Pinpoint the cell where the given text exists, returning its (x, y) midpoint coordinate. 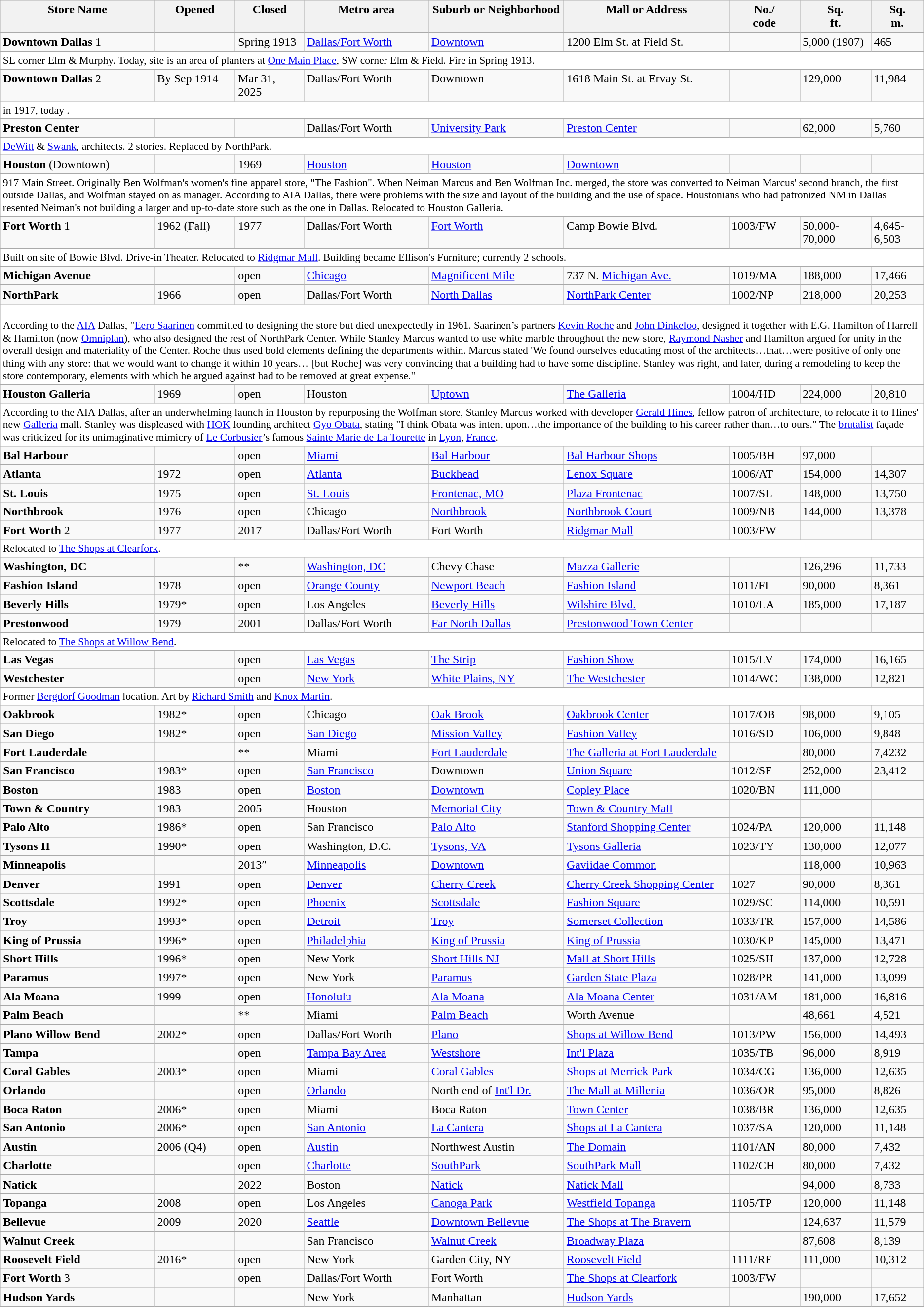
Fashion Square (646, 902)
130,000 (836, 846)
1997* (195, 978)
Garden City, NY (496, 1260)
16,816 (897, 997)
2006 (Q4) (195, 1147)
Michigan Avenue (77, 275)
16,165 (897, 659)
1978 (195, 585)
224,000 (836, 393)
SE corner Elm & Murphy. Today, site is an area of planters at One Main Place, SW corner Elm & Field. Fire in Spring 1913. (462, 60)
The Strip (496, 659)
2001 (269, 623)
5,760 (897, 128)
12,728 (897, 959)
Fashion Show (646, 659)
Magnificent Mile (496, 275)
1031/AM (765, 997)
13,099 (897, 978)
Canoga Park (496, 1203)
Union Square (646, 771)
Shops at La Cantera (646, 1128)
Houston Galleria (77, 393)
Honolulu (366, 997)
Downtown Bellevue (496, 1222)
174,000 (836, 659)
1005/BH (765, 455)
Shops at Willow Bend (646, 1034)
106,000 (836, 733)
By Sep 1914 (195, 85)
Garden State Plaza (646, 978)
1034/CG (765, 1072)
Northbrook Court (646, 511)
148,000 (836, 493)
10,591 (897, 902)
Tampa (77, 1053)
23,412 (897, 771)
8,826 (897, 1090)
137,000 (836, 959)
Far North Dallas (496, 623)
Town & Country Mall (646, 808)
13,750 (897, 493)
7,4232 (897, 752)
Sq.ft. (836, 17)
Westfield Topanga (646, 1203)
118,000 (836, 865)
Downtown Dallas 2 (77, 85)
Mall or Address (646, 17)
Buckhead (496, 474)
Short Hills (77, 959)
Somerset Collection (646, 921)
Tysons Galleria (646, 846)
129,000 (836, 85)
Short Hills NJ (496, 959)
87,608 (836, 1240)
Natick Mall (646, 1184)
2002* (195, 1034)
98,000 (836, 715)
124,637 (836, 1222)
1024/PA (765, 827)
Opened (195, 17)
62,000 (836, 128)
1111/RF (765, 1260)
Town Center (646, 1109)
1015/LV (765, 659)
1991 (195, 884)
Broadway Plaza (646, 1240)
190,000 (836, 1297)
Tysons II (77, 846)
Frontenac, MO (496, 493)
Prestonwood Town Center (646, 623)
Bellevue (77, 1222)
156,000 (836, 1034)
The Shops at The Bravern (646, 1222)
252,000 (836, 771)
2009 (195, 1222)
1035/TB (765, 1053)
Tampa Bay Area (366, 1053)
138,000 (836, 678)
1966 (195, 294)
50,000-70,000 (836, 233)
Phoenix (366, 902)
1014/WC (765, 678)
1009/NB (765, 511)
48,661 (836, 1015)
Plano (496, 1034)
La Cantera (496, 1128)
1027 (765, 884)
17,466 (897, 275)
9,105 (897, 715)
94,000 (836, 1184)
1023/TY (765, 846)
17,187 (897, 604)
Westshore (496, 1053)
1030/KP (765, 940)
1200 Elm St. at Field St. (646, 42)
Lenox Square (646, 474)
4,645-6,503 (897, 233)
Philadelphia (366, 940)
Shops at Merrick Park (646, 1072)
Fashion Valley (646, 733)
White Plains, NY (496, 678)
97,000 (836, 455)
Gaviidae Common (646, 865)
1618 Main St. at Ervay St. (646, 85)
Cherry Creek (496, 884)
185,000 (836, 604)
1007/SL (765, 493)
1020/BN (765, 790)
Oak Brook (496, 715)
Copley Place (646, 790)
Westchester (77, 678)
Former Bergdorf Goodman location. Art by Richard Smith and Knox Martin. (462, 696)
Northwest Austin (496, 1147)
Chevy Chase (496, 567)
1972 (195, 474)
1993* (195, 921)
Cherry Creek Shopping Center (646, 884)
1102/CH (765, 1165)
12,077 (897, 846)
The Westchester (646, 678)
Orange County (366, 585)
Stanford Shopping Center (646, 827)
Plano Willow Bend (77, 1034)
Spring 1913 (269, 42)
1019/MA (765, 275)
Downtown Dallas 1 (77, 42)
114,000 (836, 902)
13,378 (897, 511)
96,000 (836, 1053)
The Galleria at Fort Lauderdale (646, 752)
1036/OR (765, 1090)
737 N. Michigan Ave. (646, 275)
Mar 31, 2025 (269, 85)
20,253 (897, 294)
Mission Valley (496, 733)
9,848 (897, 733)
1986* (195, 827)
145,000 (836, 940)
2016* (195, 1260)
1025/SH (765, 959)
11,733 (897, 567)
2008 (195, 1203)
1029/SC (765, 902)
DeWitt & Swank, architects. 2 stories. Replaced by NorthPark. (462, 146)
Suburb or Neighborhood (496, 17)
1037/SA (765, 1128)
141,000 (836, 978)
The Galleria (646, 393)
8,733 (897, 1184)
11,984 (897, 85)
Plaza Frontenac (646, 493)
20,810 (897, 393)
Fort Worth 3 (77, 1278)
11,579 (897, 1222)
1002/NP (765, 294)
The Mall at Millenia (646, 1090)
Camp Bowie Blvd. (646, 233)
Oakbrook Center (646, 715)
Wilshire Blvd. (646, 604)
1006/AT (765, 474)
Sq.m. (897, 17)
SouthPark (496, 1165)
1010/LA (765, 604)
1962 (Fall) (195, 233)
95,000 (836, 1090)
1983* (195, 771)
Relocated to The Shops at Willow Bend. (462, 641)
1004/HD (765, 393)
1011/FI (765, 585)
154,000 (836, 474)
8,919 (897, 1053)
Memorial City (496, 808)
Mazza Gallerie (646, 567)
Prestonwood (77, 623)
NorthPark (77, 294)
Detroit (366, 921)
Closed (269, 17)
1105/TP (765, 1203)
1990* (195, 846)
2017 (269, 530)
Built on site of Bowie Blvd. Drive-in Theater. Relocated to Ridgmar Mall. Building became Ellison's Furniture; currently 2 schools. (462, 258)
1999 (195, 997)
4,521 (897, 1015)
2022 (269, 1184)
2020 (269, 1222)
2013″ (269, 865)
1101/AN (765, 1147)
Oakbrook (77, 715)
1975 (195, 493)
1976 (195, 511)
8,139 (897, 1240)
2003* (195, 1072)
Store Name (77, 17)
1017/OB (765, 715)
1992* (195, 902)
10,963 (897, 865)
NorthPark Center (646, 294)
13,471 (897, 940)
Washington, D.C. (366, 846)
The Domain (646, 1147)
Bal Harbour Shops (646, 455)
1016/SD (765, 733)
1033/TR (765, 921)
Houston (Downtown) (77, 164)
Uptown (496, 393)
University Park (496, 128)
14,307 (897, 474)
in 1917, today . (462, 110)
Newport Beach (496, 585)
Manhattan (496, 1297)
5,000 (1907) (836, 42)
SouthPark Mall (646, 1165)
Fort Worth 1 (77, 233)
North end of Int'l Dr. (496, 1090)
Relocated to The Shops at Clearfork. (462, 549)
Seattle (366, 1222)
Int'l Plaza (646, 1053)
126,296 (836, 567)
Tysons, VA (496, 846)
No./code (765, 17)
Town & Country (77, 808)
181,000 (836, 997)
Ridgmar Mall (646, 530)
The Shops at Clearfork (646, 1278)
1038/BR (765, 1109)
Topanga (77, 1203)
1979* (195, 604)
Metro area (366, 17)
17,652 (897, 1297)
1013/PW (765, 1034)
Ala Moana Center (646, 997)
1979 (195, 623)
465 (897, 42)
14,493 (897, 1034)
Fort Worth 2 (77, 530)
12,821 (897, 678)
144,000 (836, 511)
Mall at Short Hills (646, 959)
14,586 (897, 921)
1012/SF (765, 771)
North Dallas (496, 294)
218,000 (836, 294)
157,000 (836, 921)
188,000 (836, 275)
2005 (269, 808)
Worth Avenue (646, 1015)
1028/PR (765, 978)
10,312 (897, 1260)
